Extract the [X, Y] coordinate from the center of the cell holding the provided text.  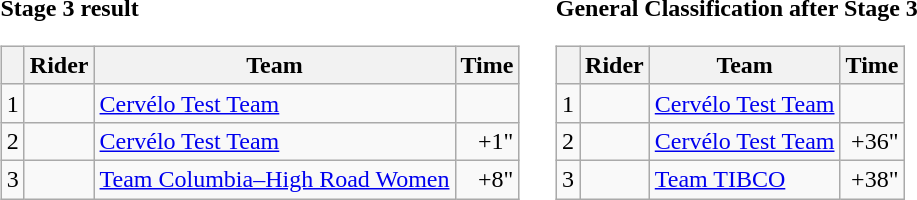
+36" [872, 141]
Team Columbia–High Road Women [274, 179]
+38" [872, 179]
Team TIBCO [744, 179]
+1" [487, 141]
+8" [487, 179]
